Search for the cell housing the specified text and yield its [x, y] center coordinate. 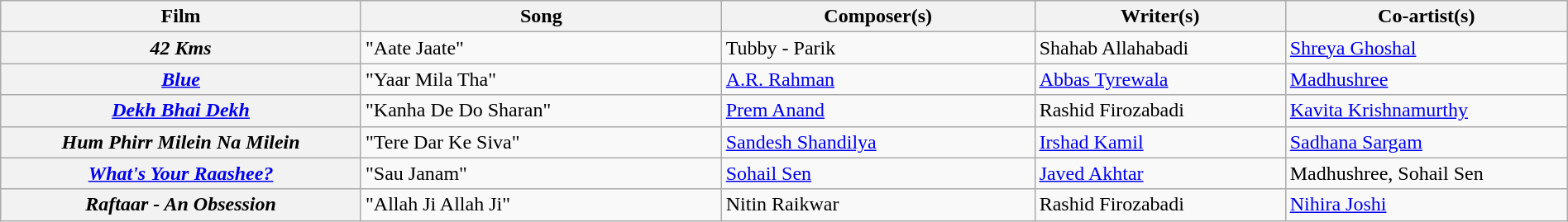
42 Kms [181, 48]
Song [541, 17]
Co-artist(s) [1426, 17]
What's Your Raashee? [181, 173]
Shreya Ghoshal [1426, 48]
Prem Anand [878, 111]
A.R. Rahman [878, 79]
Sandesh Shandilya [878, 142]
Composer(s) [878, 17]
Tubby - Parik [878, 48]
Writer(s) [1159, 17]
Javed Akhtar [1159, 173]
Nitin Raikwar [878, 205]
Abbas Tyrewala [1159, 79]
Kavita Krishnamurthy [1426, 111]
"Allah Ji Allah Ji" [541, 205]
"Yaar Mila Tha" [541, 79]
"Tere Dar Ke Siva" [541, 142]
Raftaar - An Obsession [181, 205]
Madhushree [1426, 79]
"Sau Janam" [541, 173]
Blue [181, 79]
"Kanha De Do Sharan" [541, 111]
"Aate Jaate" [541, 48]
Dekh Bhai Dekh [181, 111]
Madhushree, Sohail Sen [1426, 173]
Shahab Allahabadi [1159, 48]
Sadhana Sargam [1426, 142]
Film [181, 17]
Nihira Joshi [1426, 205]
Sohail Sen [878, 173]
Irshad Kamil [1159, 142]
Hum Phirr Milein Na Milein [181, 142]
